Scan for the cell matching the given text and deliver its [x, y] coordinate at center. 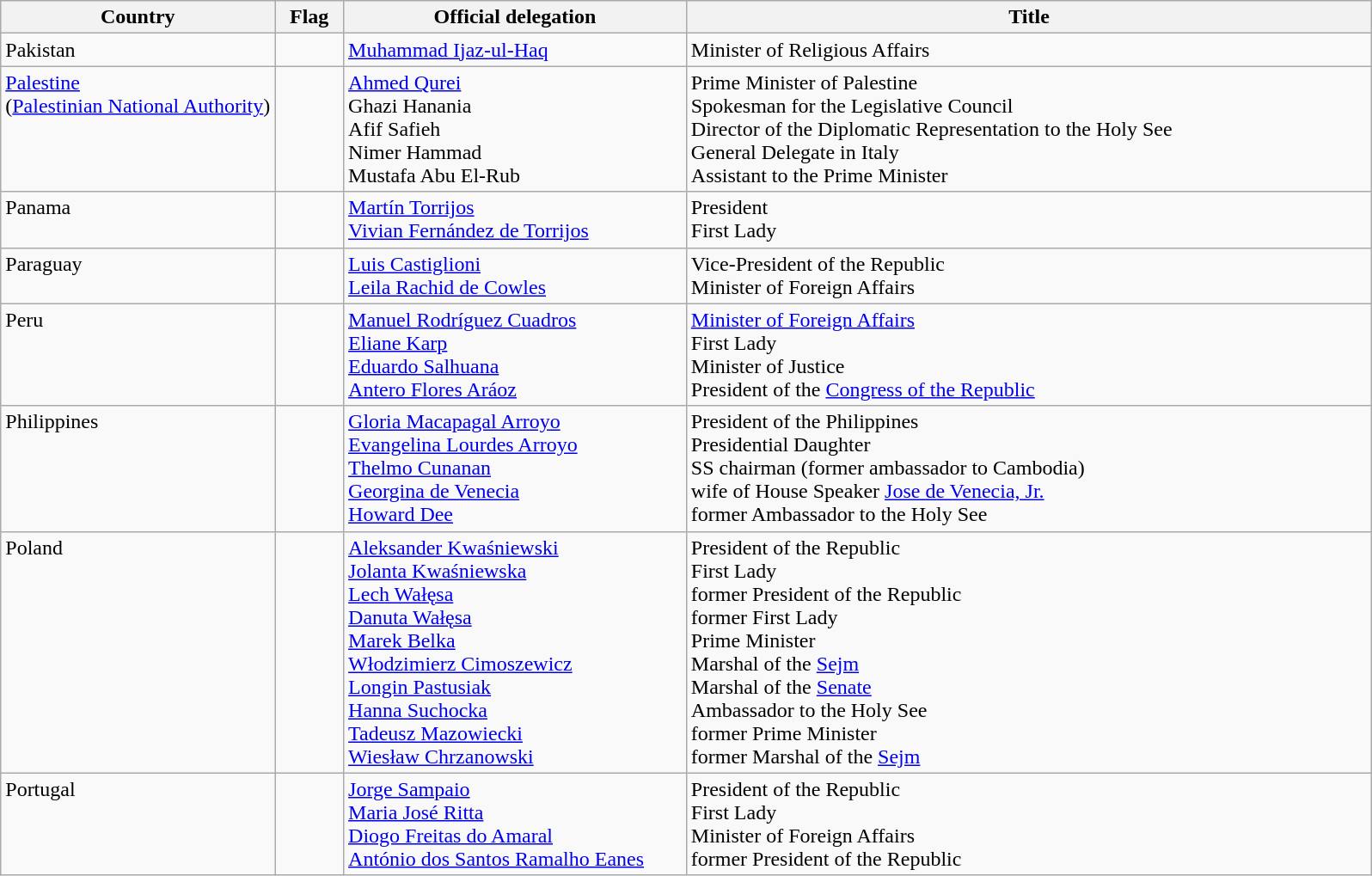
Jorge SampaioMaria José RittaDiogo Freitas do AmaralAntónio dos Santos Ramalho Eanes [516, 824]
Gloria Macapagal ArroyoEvangelina Lourdes ArroyoThelmo CunananGeorgina de VeneciaHoward Dee [516, 469]
Pakistan [138, 50]
Martín TorrijosVivian Fernández de Torrijos [516, 220]
Country [138, 17]
Ahmed Qurei Ghazi Hanania Afif Safieh Nimer Hammad Mustafa Abu El-Rub [516, 129]
President of the RepublicFirst LadyMinister of Foreign Affairsformer President of the Republic [1029, 824]
Paraguay [138, 275]
Poland [138, 652]
PresidentFirst Lady [1029, 220]
Peru [138, 354]
Philippines [138, 469]
Panama [138, 220]
Portugal [138, 824]
Vice-President of the RepublicMinister of Foreign Affairs [1029, 275]
Minister of Religious Affairs [1029, 50]
Flag [309, 17]
Minister of Foreign AffairsFirst LadyMinister of JusticePresident of the Congress of the Republic [1029, 354]
Luis CastiglioniLeila Rachid de Cowles [516, 275]
Muhammad Ijaz-ul-Haq [516, 50]
Manuel Rodríguez CuadrosEliane KarpEduardo SalhuanaAntero Flores Aráoz [516, 354]
Official delegation [516, 17]
Palestine(Palestinian National Authority) [138, 129]
Title [1029, 17]
